Search for the cell housing the specified text and yield its [X, Y] center coordinate. 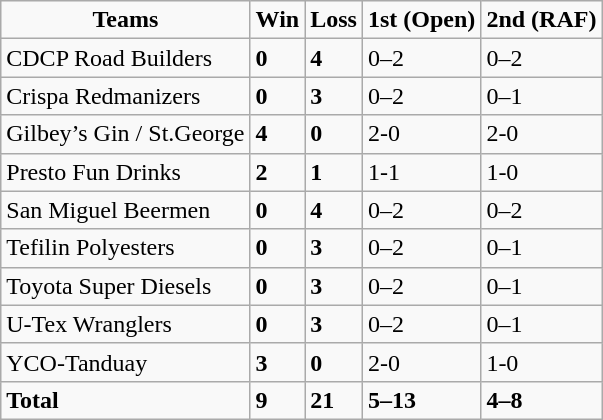
4–8 [542, 400]
Teams [126, 20]
1st (Open) [421, 20]
Crispa Redmanizers [126, 96]
CDCP Road Builders [126, 58]
Gilbey’s Gin / St.George [126, 134]
Win [278, 20]
Toyota Super Diesels [126, 286]
YCO-Tanduay [126, 362]
Tefilin Polyesters [126, 248]
Presto Fun Drinks [126, 172]
1-1 [421, 172]
5–13 [421, 400]
Loss [334, 20]
1 [334, 172]
Total [126, 400]
2 [278, 172]
21 [334, 400]
San Miguel Beermen [126, 210]
U-Tex Wranglers [126, 324]
9 [278, 400]
2nd (RAF) [542, 20]
